Return the [x, y] coordinate for the center point of the cell that contains the specified text.  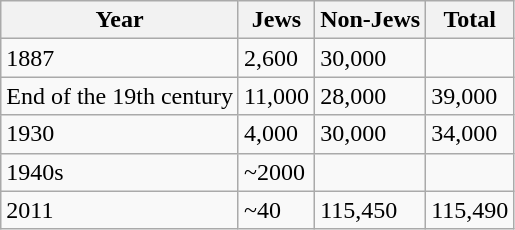
34,000 [470, 134]
11,000 [276, 96]
Jews [276, 20]
28,000 [370, 96]
39,000 [470, 96]
115,490 [470, 210]
115,450 [370, 210]
End of the 19th century [120, 96]
1930 [120, 134]
2011 [120, 210]
2,600 [276, 58]
4,000 [276, 134]
~40 [276, 210]
Non-Jews [370, 20]
1887 [120, 58]
Year [120, 20]
~2000 [276, 172]
1940s [120, 172]
Total [470, 20]
